Return the [x, y] coordinate for the center point of the cell that contains the specified text.  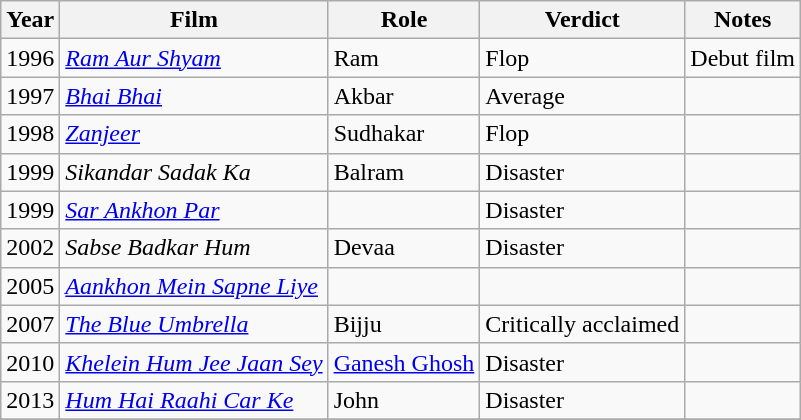
Year [30, 20]
The Blue Umbrella [194, 324]
Sabse Badkar Hum [194, 248]
Aankhon Mein Sapne Liye [194, 286]
Sar Ankhon Par [194, 210]
Role [404, 20]
Hum Hai Raahi Car Ke [194, 400]
Zanjeer [194, 134]
Average [582, 96]
2007 [30, 324]
Balram [404, 172]
Khelein Hum Jee Jaan Sey [194, 362]
Ram Aur Shyam [194, 58]
Sudhakar [404, 134]
1997 [30, 96]
Critically acclaimed [582, 324]
Bijju [404, 324]
2010 [30, 362]
Ram [404, 58]
Bhai Bhai [194, 96]
1998 [30, 134]
Notes [743, 20]
1996 [30, 58]
John [404, 400]
2013 [30, 400]
2002 [30, 248]
Ganesh Ghosh [404, 362]
Devaa [404, 248]
Film [194, 20]
Verdict [582, 20]
Debut film [743, 58]
Sikandar Sadak Ka [194, 172]
Akbar [404, 96]
2005 [30, 286]
